Determine the [X, Y] coordinate at the center of the cell enclosing the given text.  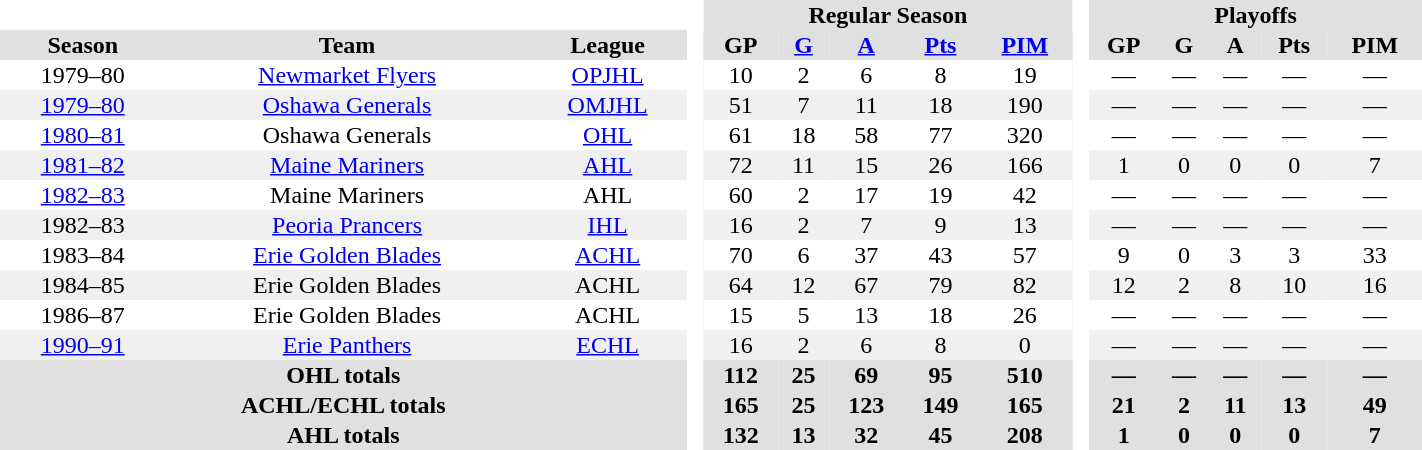
95 [940, 375]
72 [741, 165]
67 [866, 285]
17 [866, 195]
5 [804, 315]
Playoffs [1256, 15]
Peoria Prancers [346, 225]
70 [741, 255]
51 [741, 105]
ECHL [608, 345]
OMJHL [608, 105]
79 [940, 285]
21 [1124, 405]
37 [866, 255]
61 [741, 135]
IHL [608, 225]
42 [1025, 195]
112 [741, 375]
1980–81 [82, 135]
1984–85 [82, 285]
77 [940, 135]
1981–82 [82, 165]
Newmarket Flyers [346, 75]
69 [866, 375]
49 [1374, 405]
OHL [608, 135]
OPJHL [608, 75]
45 [940, 435]
32 [866, 435]
1986–87 [82, 315]
1983–84 [82, 255]
166 [1025, 165]
149 [940, 405]
Team [346, 45]
510 [1025, 375]
58 [866, 135]
AHL totals [344, 435]
Erie Panthers [346, 345]
64 [741, 285]
43 [940, 255]
Regular Season [888, 15]
57 [1025, 255]
60 [741, 195]
320 [1025, 135]
132 [741, 435]
82 [1025, 285]
Season [82, 45]
1990–91 [82, 345]
123 [866, 405]
League [608, 45]
OHL totals [344, 375]
208 [1025, 435]
190 [1025, 105]
ACHL/ECHL totals [344, 405]
33 [1374, 255]
